Search for the cell housing the specified text and yield its [X, Y] center coordinate. 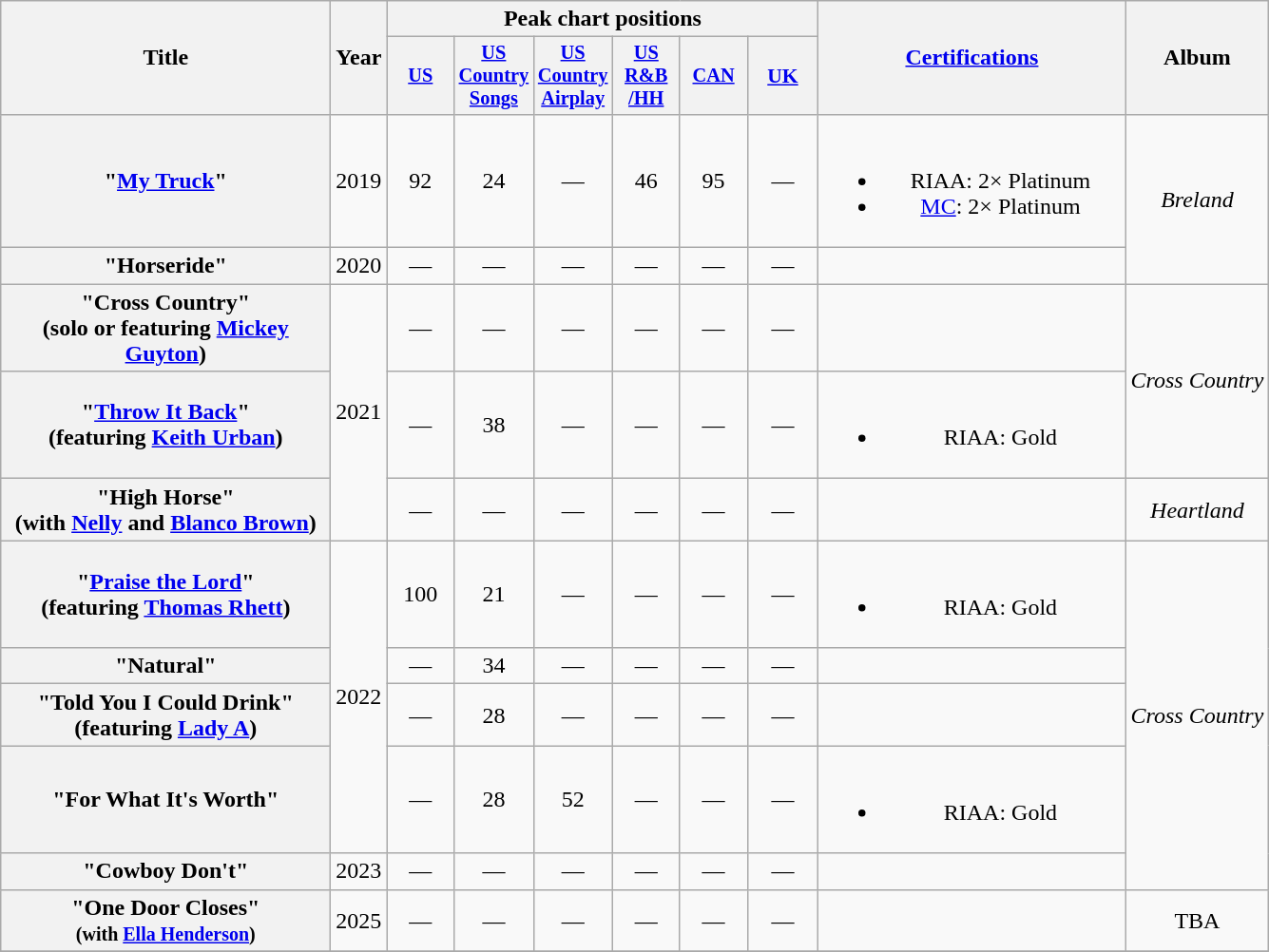
"Cowboy Don't" [165, 871]
34 [494, 666]
2025 [359, 920]
"My Truck" [165, 181]
2020 [359, 266]
Album [1198, 58]
38 [494, 426]
2022 [359, 697]
52 [572, 800]
Breland [1198, 199]
"Natural" [165, 666]
21 [494, 595]
2019 [359, 181]
TBA [1198, 920]
"Cross Country"(solo or featuring Mickey Guyton) [165, 328]
"Told You I Could Drink"(featuring Lady A) [165, 714]
UK [783, 76]
Title [165, 58]
2021 [359, 412]
92 [420, 181]
46 [646, 181]
2023 [359, 871]
US [420, 76]
95 [713, 181]
Year [359, 58]
US Country Airplay [572, 76]
24 [494, 181]
"Horseride" [165, 266]
Certifications [971, 58]
CAN [713, 76]
"One Door Closes"(with Ella Henderson) [165, 920]
US Country Songs [494, 76]
"For What It's Worth" [165, 800]
100 [420, 595]
RIAA: 2× PlatinumMC: 2× Platinum [971, 181]
Heartland [1198, 509]
Peak chart positions [603, 19]
USR&B/HH [646, 76]
"Praise the Lord"(featuring Thomas Rhett) [165, 595]
"High Horse"(with Nelly and Blanco Brown) [165, 509]
"Throw It Back"(featuring Keith Urban) [165, 426]
